Output the [x, y] coordinate of the center of the cell containing the given text.  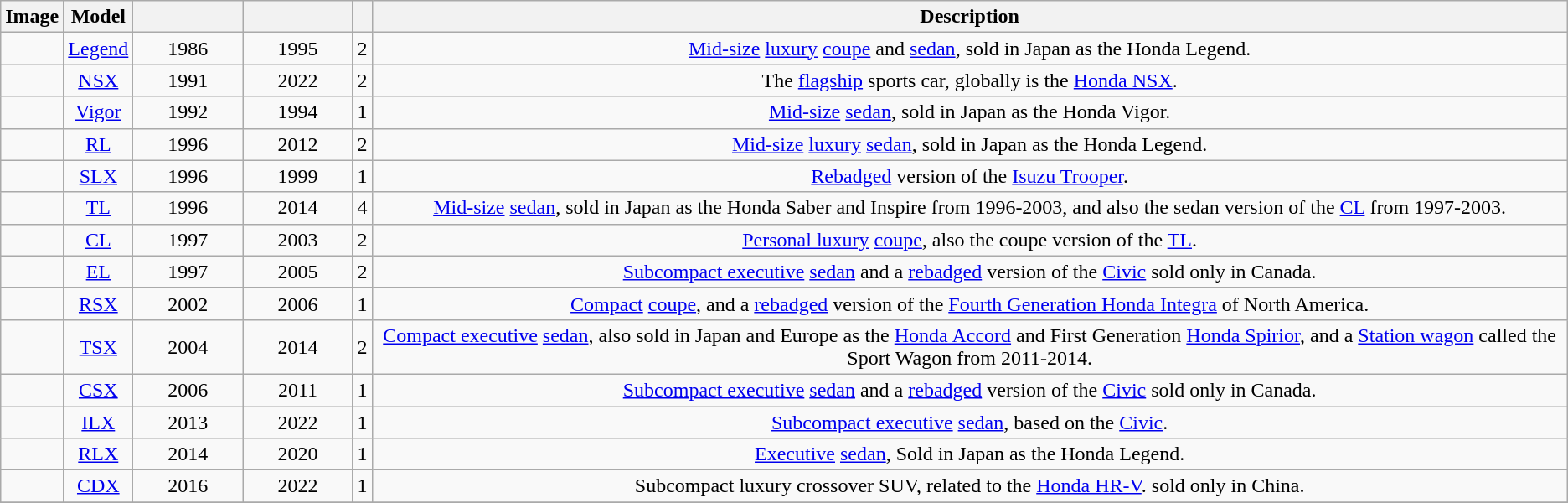
Vigor [99, 112]
Rebadged version of the Isuzu Trooper. [970, 176]
Compact coupe, and a rebadged version of the Fourth Generation Honda Integra of North America. [970, 303]
1992 [188, 112]
Mid-size sedan, sold in Japan as the Honda Saber and Inspire from 1996-2003, and also the sedan version of the CL from 1997-2003. [970, 208]
SLX [99, 176]
2005 [298, 272]
TSX [99, 347]
TL [99, 208]
2004 [188, 347]
Legend [99, 49]
1994 [298, 112]
2003 [298, 240]
1995 [298, 49]
CDX [99, 486]
EL [99, 272]
Mid-size luxury sedan, sold in Japan as the Honda Legend. [970, 144]
Subcompact executive sedan, based on the Civic. [970, 422]
Personal luxury coupe, also the coupe version of the TL. [970, 240]
ILX [99, 422]
Executive sedan, Sold in Japan as the Honda Legend. [970, 454]
RSX [99, 303]
2013 [188, 422]
2020 [298, 454]
The flagship sports car, globally is the Honda NSX. [970, 80]
2016 [188, 486]
Mid-size sedan, sold in Japan as the Honda Vigor. [970, 112]
NSX [99, 80]
Description [970, 17]
CSX [99, 390]
RL [99, 144]
Mid-size luxury coupe and sedan, sold in Japan as the Honda Legend. [970, 49]
CL [99, 240]
RLX [99, 454]
1991 [188, 80]
Image [32, 17]
2012 [298, 144]
4 [362, 208]
1999 [298, 176]
Subcompact luxury crossover SUV, related to the Honda HR-V. sold only in China. [970, 486]
2011 [298, 390]
1986 [188, 49]
Model [99, 17]
2002 [188, 303]
